Determine the [x, y] coordinate at the center of the cell enclosing the given text.  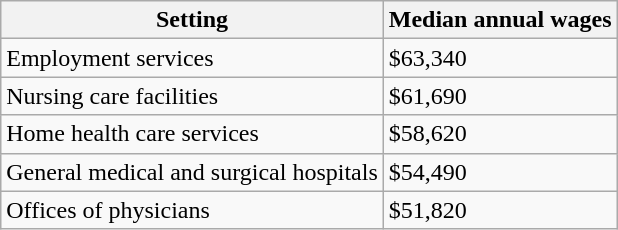
$63,340 [500, 58]
Home health care services [192, 134]
Offices of physicians [192, 210]
$54,490 [500, 172]
General medical and surgical hospitals [192, 172]
$58,620 [500, 134]
$61,690 [500, 96]
Setting [192, 20]
Nursing care facilities [192, 96]
Employment services [192, 58]
$51,820 [500, 210]
Median annual wages [500, 20]
